For the text-containing cell, return its midpoint in (x, y) coordinate format. 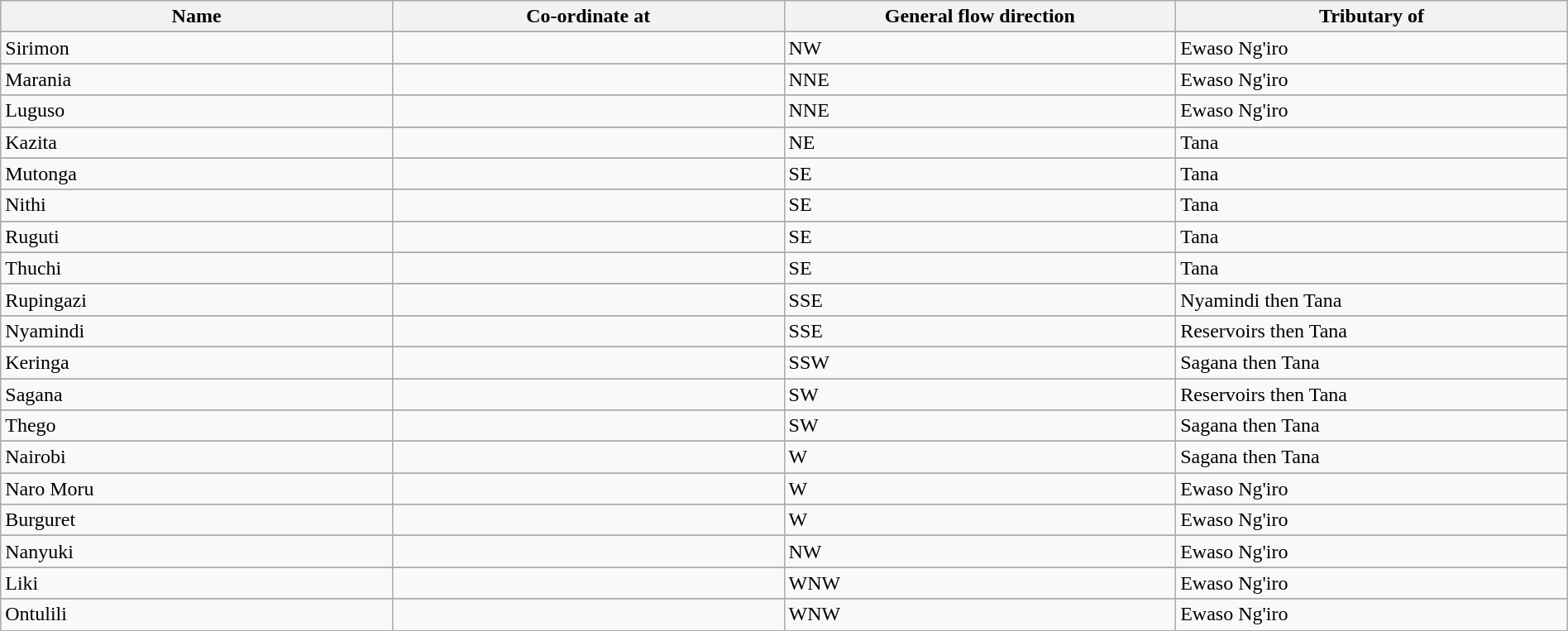
Naro Moru (197, 489)
Thuchi (197, 268)
Kazita (197, 142)
Ruguti (197, 237)
Nithi (197, 205)
Ontulili (197, 614)
Liki (197, 583)
Thego (197, 426)
SSW (980, 362)
Rupingazi (197, 299)
Nyamindi (197, 331)
Nairobi (197, 457)
Sagana (197, 394)
Name (197, 17)
Co-ordinate at (588, 17)
General flow direction (980, 17)
Sirimon (197, 48)
Keringa (197, 362)
Tributary of (1372, 17)
Marania (197, 79)
Mutonga (197, 174)
NE (980, 142)
Burguret (197, 520)
Nanyuki (197, 552)
Nyamindi then Tana (1372, 299)
Luguso (197, 111)
